Return the (X, Y) coordinate for the center point of the cell that contains the specified text.  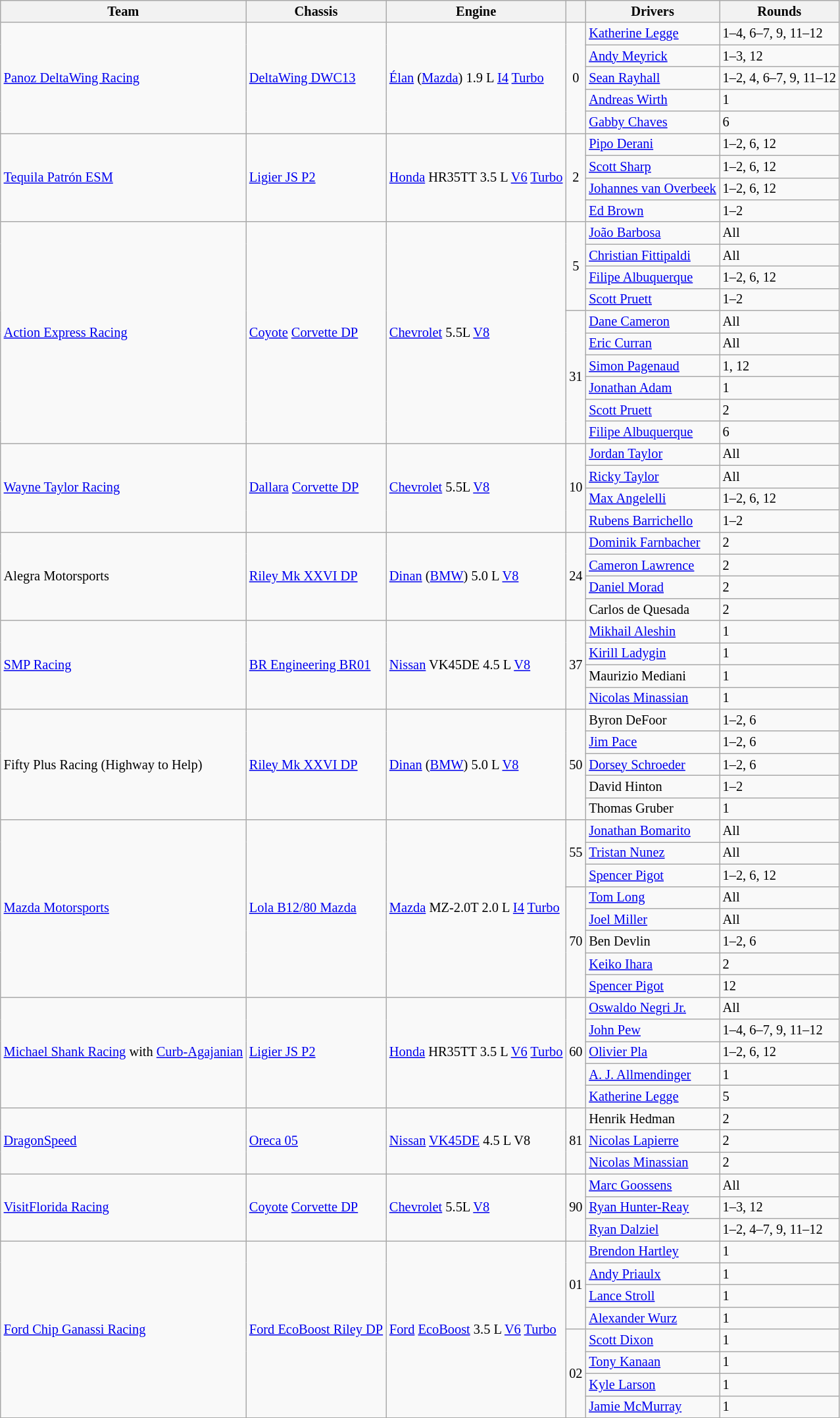
Eric Curran (653, 343)
31 (576, 377)
DragonSpeed (124, 1141)
Alegra Motorsports (124, 576)
Jonathan Bomarito (653, 831)
50 (576, 764)
Jordan Taylor (653, 454)
24 (576, 576)
Oswaldo Negri Jr. (653, 1008)
David Hinton (653, 786)
Chassis (316, 11)
Ryan Hunter-Reay (653, 1207)
Mazda Motorsports (124, 908)
Scott Dixon (653, 1340)
SMP Racing (124, 665)
Engine (476, 11)
Jonathan Adam (653, 388)
Ben Devlin (653, 942)
Rounds (779, 11)
Ford EcoBoost Riley DP (316, 1329)
Max Angelelli (653, 499)
Dallara Corvette DP (316, 487)
Drivers (653, 11)
Maurizio Mediani (653, 676)
Alexander Wurz (653, 1318)
10 (576, 487)
Team (124, 11)
João Barbosa (653, 233)
1–2, 4, 6–7, 9, 11–12 (779, 78)
60 (576, 1052)
55 (576, 853)
Pipo Derani (653, 144)
Ryan Dalziel (653, 1229)
Cameron Lawrence (653, 565)
Rubens Barrichello (653, 520)
Ford Chip Ganassi Racing (124, 1329)
70 (576, 942)
Ed Brown (653, 211)
Wayne Taylor Racing (124, 487)
1–2, 4–7, 9, 11–12 (779, 1229)
Simon Pagenaud (653, 366)
Dominik Farnbacher (653, 543)
Nicolas Lapierre (653, 1141)
Andy Meyrick (653, 56)
Kyle Larson (653, 1384)
Johannes van Overbeek (653, 189)
Brendon Hartley (653, 1252)
Élan (Mazda) 1.9 L I4 Turbo (476, 78)
90 (576, 1207)
DeltaWing DWC13 (316, 78)
Byron DeFoor (653, 720)
Christian Fittipaldi (653, 255)
Carlos de Quesada (653, 609)
Tristan Nunez (653, 853)
Mikhail Aleshin (653, 632)
Joel Miller (653, 919)
01 (576, 1284)
VisitFlorida Racing (124, 1207)
81 (576, 1141)
Jamie McMurray (653, 1407)
Daniel Morad (653, 587)
Andreas Wirth (653, 100)
Scott Sharp (653, 166)
Lance Stroll (653, 1296)
Action Express Racing (124, 333)
02 (576, 1374)
0 (576, 78)
Lola B12/80 Mazda (316, 908)
Oreca 05 (316, 1141)
Marc Goossens (653, 1185)
Fifty Plus Racing (Highway to Help) (124, 764)
12 (779, 986)
Kirill Ladygin (653, 653)
Gabby Chaves (653, 122)
Jim Pace (653, 742)
BR Engineering BR01 (316, 665)
Thomas Gruber (653, 809)
Michael Shank Racing with Curb-Agajanian (124, 1052)
Tom Long (653, 898)
1, 12 (779, 366)
37 (576, 665)
John Pew (653, 1030)
Dorsey Schroeder (653, 765)
Dane Cameron (653, 322)
Henrik Hedman (653, 1119)
Keiko Ihara (653, 964)
Panoz DeltaWing Racing (124, 78)
Ford EcoBoost 3.5 L V6 Turbo (476, 1329)
Olivier Pla (653, 1052)
Tony Kanaan (653, 1362)
Mazda MZ-2.0T 2.0 L I4 Turbo (476, 908)
A. J. Allmendinger (653, 1075)
Ricky Taylor (653, 476)
Tequila Patrón ESM (124, 178)
Sean Rayhall (653, 78)
Andy Priaulx (653, 1274)
